Scan for the cell matching the given text and deliver its [X, Y] coordinate at center. 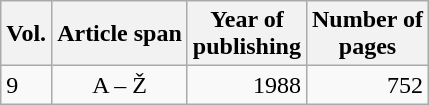
Year ofpublishing [246, 34]
Number ofpages [367, 34]
A – Ž [120, 85]
9 [26, 85]
Article span [120, 34]
1988 [246, 85]
Vol. [26, 34]
752 [367, 85]
